Determine the [x, y] coordinate at the center of the cell enclosing the given text.  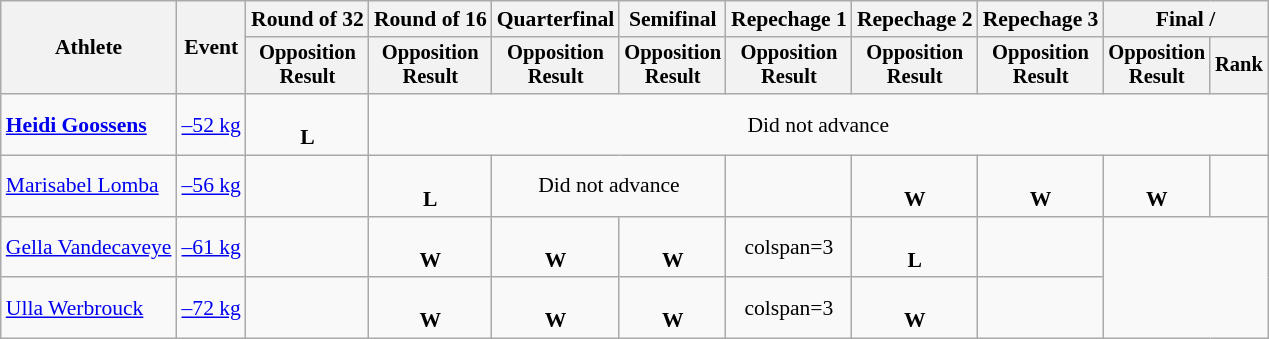
Quarterfinal [556, 19]
–56 kg [210, 186]
–72 kg [210, 308]
Round of 16 [430, 19]
–61 kg [210, 248]
Repechage 3 [1041, 19]
Round of 32 [308, 19]
Repechage 1 [789, 19]
Marisabel Lomba [89, 186]
Gella Vandecaveye [89, 248]
Event [210, 48]
–52 kg [210, 124]
Athlete [89, 48]
Heidi Goossens [89, 124]
Ulla Werbrouck [89, 308]
Final / [1185, 19]
Rank [1239, 66]
Repechage 2 [915, 19]
Semifinal [672, 19]
